Extract the (x, y) coordinate from the center of the cell holding the provided text.  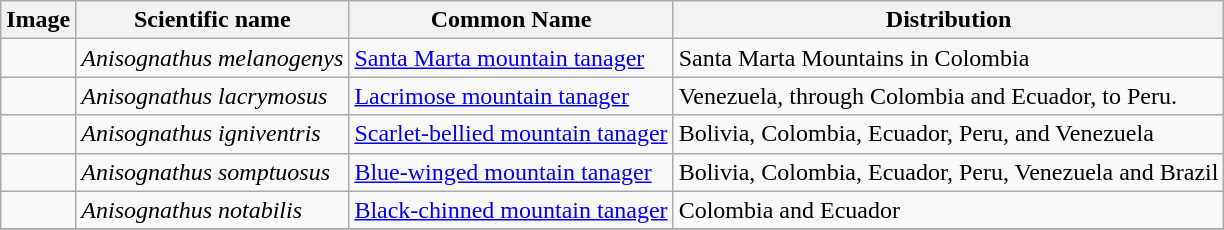
Scientific name (212, 20)
Black-chinned mountain tanager (511, 210)
Anisognathus lacrymosus (212, 96)
Anisognathus somptuosus (212, 172)
Colombia and Ecuador (948, 210)
Distribution (948, 20)
Anisognathus notabilis (212, 210)
Common Name (511, 20)
Venezuela, through Colombia and Ecuador, to Peru. (948, 96)
Santa Marta mountain tanager (511, 58)
Santa Marta Mountains in Colombia (948, 58)
Blue-winged mountain tanager (511, 172)
Lacrimose mountain tanager (511, 96)
Scarlet-bellied mountain tanager (511, 134)
Bolivia, Colombia, Ecuador, Peru, Venezuela and Brazil (948, 172)
Anisognathus melanogenys (212, 58)
Anisognathus igniventris (212, 134)
Image (38, 20)
Bolivia, Colombia, Ecuador, Peru, and Venezuela (948, 134)
